Return the (x, y) coordinate for the center point of the cell that contains the specified text.  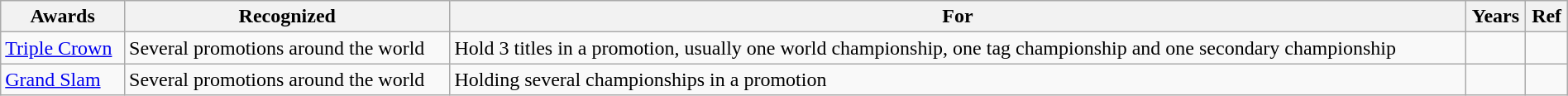
For (958, 17)
Recognized (288, 17)
Hold 3 titles in a promotion, usually one world championship, one tag championship and one secondary championship (958, 48)
Awards (63, 17)
Triple Crown (63, 48)
Ref (1546, 17)
Years (1495, 17)
Holding several championships in a promotion (958, 79)
Grand Slam (63, 79)
